Search for the cell housing the specified text and yield its [X, Y] center coordinate. 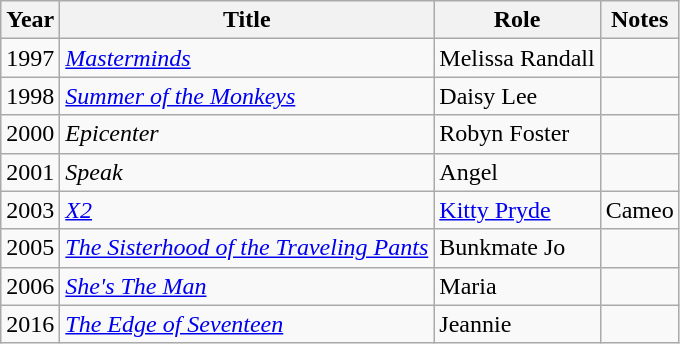
Kitty Pryde [517, 210]
Cameo [640, 210]
Maria [517, 286]
Daisy Lee [517, 96]
Bunkmate Jo [517, 248]
Notes [640, 20]
She's The Man [247, 286]
Title [247, 20]
Angel [517, 172]
2000 [30, 134]
Masterminds [247, 58]
2016 [30, 324]
Role [517, 20]
Melissa Randall [517, 58]
1997 [30, 58]
Speak [247, 172]
2005 [30, 248]
2003 [30, 210]
Epicenter [247, 134]
1998 [30, 96]
The Edge of Seventeen [247, 324]
2001 [30, 172]
The Sisterhood of the Traveling Pants [247, 248]
Summer of the Monkeys [247, 96]
Year [30, 20]
2006 [30, 286]
Robyn Foster [517, 134]
Jeannie [517, 324]
X2 [247, 210]
